Extract the [x, y] coordinate from the center of the cell holding the provided text.  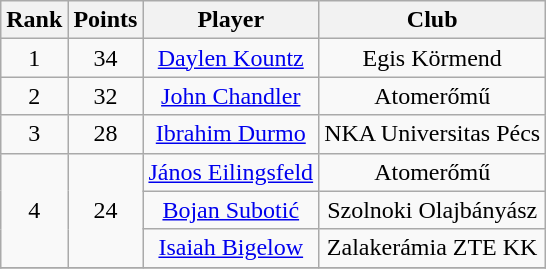
Player [231, 20]
4 [34, 210]
NKA Universitas Pécs [432, 134]
2 [34, 96]
32 [106, 96]
Zalakerámia ZTE KK [432, 248]
28 [106, 134]
Szolnoki Olajbányász [432, 210]
34 [106, 58]
Bojan Subotić [231, 210]
Isaiah Bigelow [231, 248]
24 [106, 210]
Egis Körmend [432, 58]
Points [106, 20]
Ibrahim Durmo [231, 134]
1 [34, 58]
Club [432, 20]
Daylen Kountz [231, 58]
Rank [34, 20]
János Eilingsfeld [231, 172]
John Chandler [231, 96]
3 [34, 134]
